Return the (x, y) coordinate for the center point of the cell that contains the specified text.  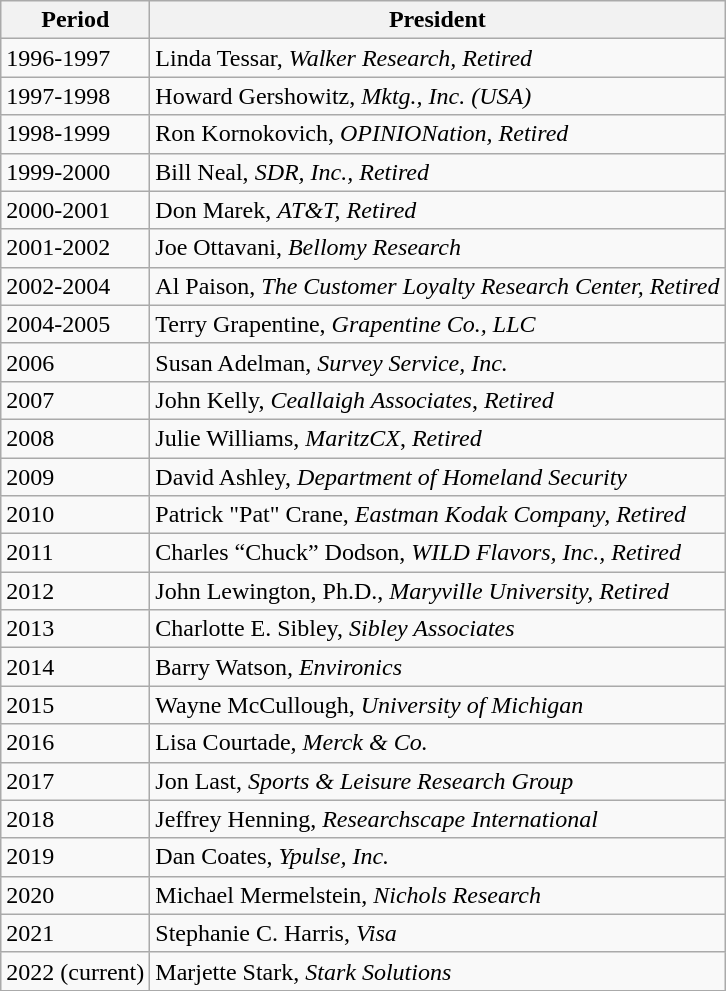
Jon Last, Sports & Leisure Research Group (438, 781)
Charles “Chuck” Dodson, WILD Flavors, Inc., Retired (438, 553)
Wayne McCullough, University of Michigan (438, 705)
2004-2005 (76, 324)
2001-2002 (76, 248)
1996-1997 (76, 58)
Linda Tessar, Walker Research, Retired (438, 58)
Joe Ottavani, Bellomy Research (438, 248)
Marjette Stark, Stark Solutions (438, 971)
Lisa Courtade, Merck & Co. (438, 743)
Patrick "Pat" Crane, Eastman Kodak Company, Retired (438, 515)
2007 (76, 400)
2000-2001 (76, 210)
Barry Watson, Environics (438, 667)
2002-2004 (76, 286)
2022 (current) (76, 971)
2010 (76, 515)
2012 (76, 591)
Period (76, 20)
2009 (76, 477)
Don Marek, AT&T, Retired (438, 210)
Terry Grapentine, Grapentine Co., LLC (438, 324)
President (438, 20)
1999-2000 (76, 172)
2018 (76, 819)
1997-1998 (76, 96)
John Lewington, Ph.D., Maryville University, Retired (438, 591)
2006 (76, 362)
John Kelly, Ceallaigh Associates, Retired (438, 400)
2019 (76, 857)
2020 (76, 895)
Ron Kornokovich, OPINIONation, Retired (438, 134)
2021 (76, 933)
2016 (76, 743)
Bill Neal, SDR, Inc., Retired (438, 172)
Julie Williams, MaritzCX, Retired (438, 438)
2014 (76, 667)
Dan Coates, Ypulse, Inc. (438, 857)
Howard Gershowitz, Mktg., Inc. (USA) (438, 96)
Charlotte E. Sibley, Sibley Associates (438, 629)
2008 (76, 438)
Stephanie C. Harris, Visa (438, 933)
2013 (76, 629)
Michael Mermelstein, Nichols Research (438, 895)
Susan Adelman, Survey Service, Inc. (438, 362)
2015 (76, 705)
David Ashley, Department of Homeland Security (438, 477)
2017 (76, 781)
2011 (76, 553)
Al Paison, The Customer Loyalty Research Center, Retired (438, 286)
Jeffrey Henning, Researchscape International (438, 819)
1998-1999 (76, 134)
